Return (X, Y) of the center of cell containing provided text 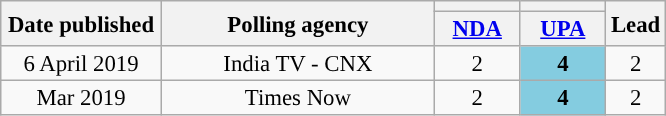
UPA (563, 30)
Times Now (298, 98)
Date published (82, 24)
Mar 2019 (82, 98)
6 April 2019 (82, 64)
India TV - CNX (298, 64)
Polling agency (298, 24)
Lead (636, 24)
NDA (477, 30)
